Determine the (x, y) coordinate at the center of the cell enclosing the given text.  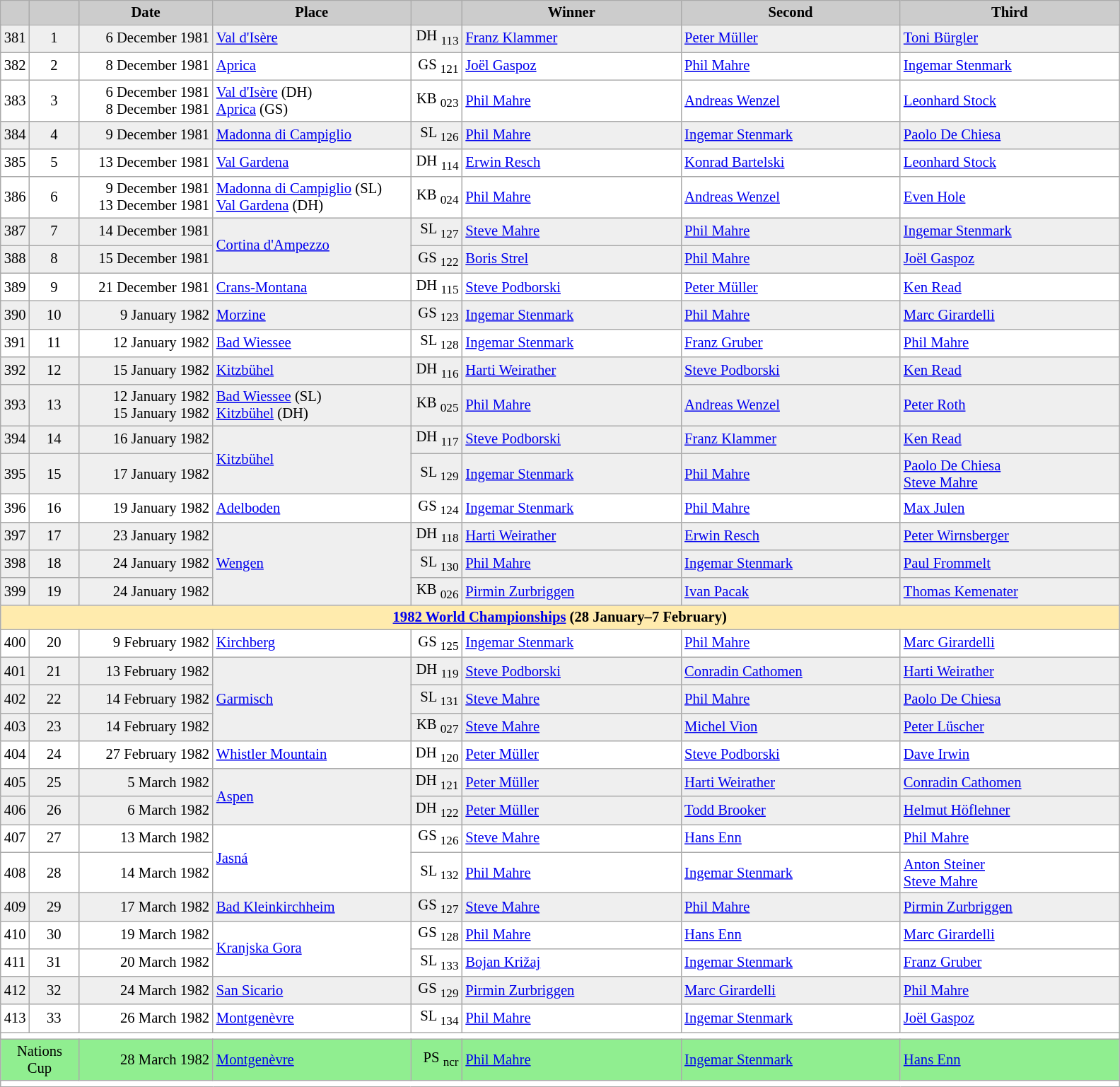
19 March 1982 (146, 935)
Dave Irwin (1010, 754)
16 January 1982 (146, 438)
9 December 198113 December 1981 (146, 197)
DH 113 (437, 38)
DH 114 (437, 163)
Michel Vion (791, 727)
DH 122 (437, 810)
19 (54, 591)
32 (54, 990)
Bad Wiessee (SL) Kitzbühel (DH) (312, 405)
14 March 1982 (146, 873)
Garmisch (312, 699)
404 (16, 754)
Boris Strel (571, 259)
GS 127 (437, 907)
1982 World Championships (28 January–7 February) (560, 617)
Even Hole (1010, 197)
385 (16, 163)
GS 121 (437, 66)
DH 116 (437, 371)
392 (16, 371)
13 (54, 405)
408 (16, 873)
28 March 1982 (146, 1059)
401 (16, 670)
21 (54, 670)
388 (16, 259)
Val Gardena (312, 163)
Madonna di Campiglio (SL) Val Gardena (DH) (312, 197)
406 (16, 810)
410 (16, 935)
Helmut Höflehner (1010, 810)
14 December 1981 (146, 231)
Third (1010, 12)
DH 121 (437, 782)
393 (16, 405)
Nations Cup (40, 1059)
413 (16, 1018)
Bojan Križaj (571, 962)
KB 026 (437, 591)
Bad Kleinkirchheim (312, 907)
Winner (571, 12)
San Sicario (312, 990)
19 January 1982 (146, 508)
Val d'Isère (DH) Aprica (GS) (312, 100)
GS 124 (437, 508)
402 (16, 699)
9 February 1982 (146, 644)
KB 023 (437, 100)
Date (146, 12)
SL 126 (437, 134)
GS 122 (437, 259)
Second (791, 12)
15 (54, 474)
SL 134 (437, 1018)
Morzine (312, 314)
Paul Frommelt (1010, 563)
23 January 1982 (146, 536)
SL 129 (437, 474)
381 (16, 38)
20 (54, 644)
29 (54, 907)
12 (54, 371)
11 (54, 342)
387 (16, 231)
DH 120 (437, 754)
17 March 1982 (146, 907)
396 (16, 508)
23 (54, 727)
SL 130 (437, 563)
9 January 1982 (146, 314)
13 March 1982 (146, 837)
Anton Steiner Steve Mahre (1010, 873)
389 (16, 287)
Aprica (312, 66)
GS 125 (437, 644)
SL 133 (437, 962)
SL 131 (437, 699)
KB 024 (437, 197)
25 (54, 782)
SL 128 (437, 342)
SL 127 (437, 231)
407 (16, 837)
382 (16, 66)
17 (54, 536)
Whistler Mountain (312, 754)
27 (54, 837)
403 (16, 727)
GS 128 (437, 935)
28 (54, 873)
Bad Wiessee (312, 342)
400 (16, 644)
6 December 19818 December 1981 (146, 100)
Cortina d'Ampezzo (312, 245)
33 (54, 1018)
411 (16, 962)
397 (16, 536)
399 (16, 591)
391 (16, 342)
15 January 1982 (146, 371)
6 March 1982 (146, 810)
394 (16, 438)
Peter Wirnsberger (1010, 536)
12 January 1982 (146, 342)
22 (54, 699)
GS 123 (437, 314)
Todd Brooker (791, 810)
384 (16, 134)
GS 129 (437, 990)
21 December 1981 (146, 287)
14 (54, 438)
KB 025 (437, 405)
GS 126 (437, 837)
Madonna di Campiglio (312, 134)
Konrad Bartelski (791, 163)
DH 118 (437, 536)
8 (54, 259)
27 February 1982 (146, 754)
Toni Bürgler (1010, 38)
Crans-Montana (312, 287)
5 (54, 163)
Place (312, 12)
10 (54, 314)
16 (54, 508)
Wengen (312, 564)
15 December 1981 (146, 259)
6 December 1981 (146, 38)
1 (54, 38)
18 (54, 563)
398 (16, 563)
Thomas Kemenater (1010, 591)
5 March 1982 (146, 782)
383 (16, 100)
7 (54, 231)
SL 132 (437, 873)
8 December 1981 (146, 66)
20 March 1982 (146, 962)
DH 117 (437, 438)
24 (54, 754)
395 (16, 474)
30 (54, 935)
DH 119 (437, 670)
26 (54, 810)
12 January 198215 January 1982 (146, 405)
26 March 1982 (146, 1018)
405 (16, 782)
3 (54, 100)
Jasná (312, 859)
9 December 1981 (146, 134)
Aspen (312, 796)
Max Julen (1010, 508)
24 March 1982 (146, 990)
412 (16, 990)
Adelboden (312, 508)
DH 115 (437, 287)
Kranjska Gora (312, 949)
17 January 1982 (146, 474)
Kirchberg (312, 644)
13 February 1982 (146, 670)
PS ncr (437, 1059)
2 (54, 66)
Val d'Isère (312, 38)
9 (54, 287)
KB 027 (437, 727)
Peter Lüscher (1010, 727)
4 (54, 134)
390 (16, 314)
31 (54, 962)
Ivan Pacak (791, 591)
Peter Roth (1010, 405)
409 (16, 907)
6 (54, 197)
Paolo De Chiesa Steve Mahre (1010, 474)
13 December 1981 (146, 163)
386 (16, 197)
